Extract the (X, Y) coordinate from the center of the cell holding the provided text.  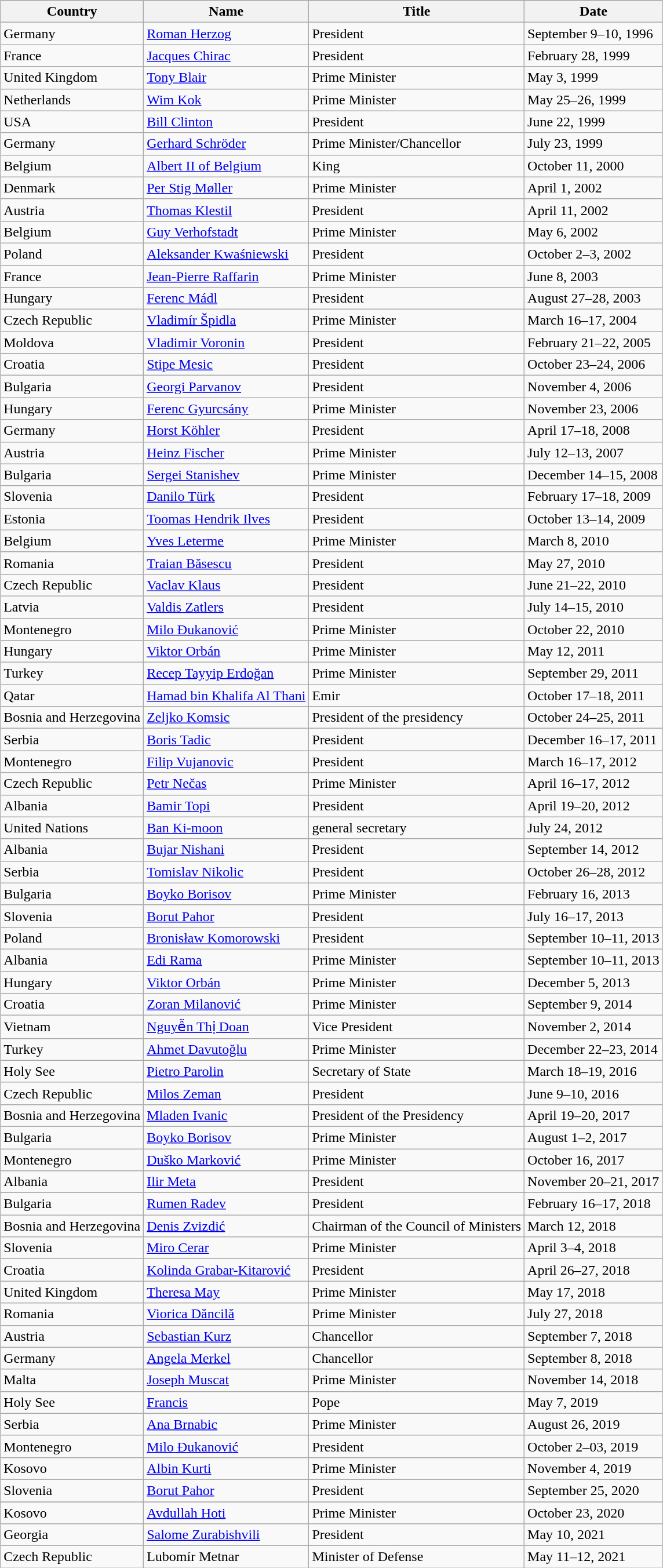
Zoran Milanović (226, 1005)
Denmark (72, 188)
May 10, 2021 (593, 1535)
April 11, 2002 (593, 210)
King (417, 166)
October 26–28, 2012 (593, 872)
August 1–2, 2017 (593, 1137)
February 21–22, 2005 (593, 343)
October 2–03, 2019 (593, 1446)
Chairman of the Council of Ministers (417, 1226)
July 16–17, 2013 (593, 916)
July 14–15, 2010 (593, 607)
November 4, 2019 (593, 1468)
October 16, 2017 (593, 1160)
November 23, 2006 (593, 409)
Georgi Parvanov (226, 387)
Miro Cerar (226, 1248)
Ahmet Davutoğlu (226, 1049)
Stipe Mesic (226, 365)
July 27, 2018 (593, 1314)
April 19–20, 2017 (593, 1115)
March 12, 2018 (593, 1226)
Bamir Topi (226, 806)
Title (417, 12)
May 25–26, 1999 (593, 100)
March 8, 2010 (593, 541)
December 14–15, 2008 (593, 475)
Angela Merkel (226, 1358)
October 11, 2000 (593, 166)
Petr Nečas (226, 784)
Albin Kurti (226, 1468)
December 22–23, 2014 (593, 1049)
Pietro Parolin (226, 1071)
Milos Zeman (226, 1093)
Emir (417, 696)
March 18–19, 2016 (593, 1071)
May 3, 1999 (593, 78)
Sergei Stanishev (226, 475)
Bill Clinton (226, 122)
President of the Presidency (417, 1115)
April 1, 2002 (593, 188)
Valdis Zatlers (226, 607)
Traian Băsescu (226, 563)
October 2–3, 2002 (593, 254)
Per Stig Møller (226, 188)
September 29, 2011 (593, 674)
Boris Tadic (226, 740)
Tomislav Nikolic (226, 872)
Vladimír Špidla (226, 321)
Salome Zurabishvili (226, 1535)
Recep Tayyip Erdoğan (226, 674)
August 27–28, 2003 (593, 299)
Vice President (417, 1027)
November 2, 2014 (593, 1027)
October 23, 2020 (593, 1512)
April 16–17, 2012 (593, 784)
Wim Kok (226, 100)
Secretary of State (417, 1071)
Prime Minister/Chancellor (417, 144)
general secretary (417, 828)
President of the presidency (417, 718)
Sebastian Kurz (226, 1336)
April 19–20, 2012 (593, 806)
March 16–17, 2012 (593, 762)
Gerhard Schröder (226, 144)
December 5, 2013 (593, 983)
Vaclav Klaus (226, 585)
May 12, 2011 (593, 652)
Duško Marković (226, 1160)
Malta (72, 1380)
May 7, 2019 (593, 1402)
May 17, 2018 (593, 1292)
Ferenc Gyurcsány (226, 409)
February 28, 1999 (593, 56)
Bronisław Komorowski (226, 938)
Avdullah Hoti (226, 1512)
October 17–18, 2011 (593, 696)
Ferenc Mádl (226, 299)
Horst Köhler (226, 431)
USA (72, 122)
Kolinda Grabar-Kitarović (226, 1270)
Francis (226, 1402)
October 23–24, 2006 (593, 365)
Lubomír Metnar (226, 1557)
Heinz Fischer (226, 453)
Minister of Defense (417, 1557)
Pope (417, 1402)
Name (226, 12)
May 6, 2002 (593, 232)
Joseph Muscat (226, 1380)
September 25, 2020 (593, 1490)
Hamad bin Khalifa Al Thani (226, 696)
October 13–14, 2009 (593, 519)
Albert II of Belgium (226, 166)
July 12–13, 2007 (593, 453)
November 20–21, 2017 (593, 1182)
Qatar (72, 696)
Estonia (72, 519)
Edi Rama (226, 960)
Vladimir Voronin (226, 343)
Roman Herzog (226, 34)
Ana Brnabic (226, 1424)
April 17–18, 2008 (593, 431)
November 14, 2018 (593, 1380)
December 16–17, 2011 (593, 740)
June 22, 1999 (593, 122)
Moldova (72, 343)
Zeljko Komsic (226, 718)
June 8, 2003 (593, 277)
Georgia (72, 1535)
Aleksander Kwaśniewski (226, 254)
Latvia (72, 607)
March 16–17, 2004 (593, 321)
Tony Blair (226, 78)
June 9–10, 2016 (593, 1093)
Thomas Klestil (226, 210)
Date (593, 12)
April 3–4, 2018 (593, 1248)
Vietnam (72, 1027)
Yves Leterme (226, 541)
Filip Vujanovic (226, 762)
May 11–12, 2021 (593, 1557)
April 26–27, 2018 (593, 1270)
Netherlands (72, 100)
Rumen Radev (226, 1204)
July 23, 1999 (593, 144)
February 17–18, 2009 (593, 497)
United Nations (72, 828)
Toomas Hendrik Ilves (226, 519)
September 7, 2018 (593, 1336)
Ban Ki-moon (226, 828)
Mladen Ivanic (226, 1115)
July 24, 2012 (593, 828)
Viorica Dăncilă (226, 1314)
October 22, 2010 (593, 629)
Nguyễn Thị Doan (226, 1027)
Danilo Türk (226, 497)
Denis Zvizdić (226, 1226)
September 9, 2014 (593, 1005)
Jean-Pierre Raffarin (226, 277)
February 16–17, 2018 (593, 1204)
Guy Verhofstadt (226, 232)
Country (72, 12)
August 26, 2019 (593, 1424)
September 9–10, 1996 (593, 34)
Bujar Nishani (226, 850)
May 27, 2010 (593, 563)
Ilir Meta (226, 1182)
November 4, 2006 (593, 387)
Theresa May (226, 1292)
June 21–22, 2010 (593, 585)
February 16, 2013 (593, 894)
October 24–25, 2011 (593, 718)
September 14, 2012 (593, 850)
Jacques Chirac (226, 56)
September 8, 2018 (593, 1358)
